Identify which cell holds the provided text, then report its (X, Y) central coordinate. 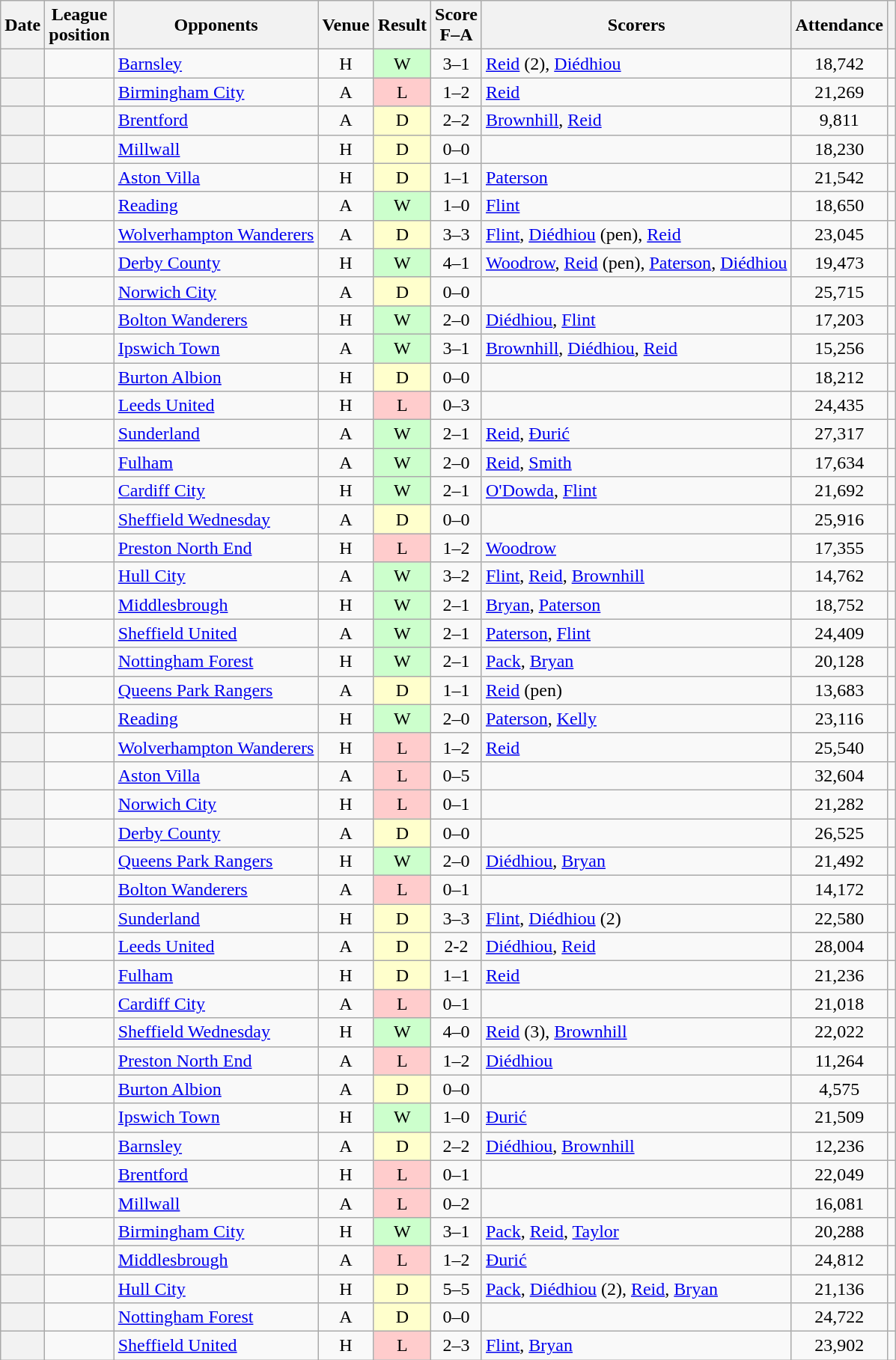
22,580 (839, 918)
15,256 (839, 348)
20,128 (839, 662)
Leagueposition (79, 25)
11,264 (839, 1061)
16,081 (839, 1203)
0–2 (457, 1203)
Opponents (216, 25)
21,692 (839, 491)
2-2 (457, 947)
20,288 (839, 1231)
Diédhiou, Bryan (636, 862)
Reid (2), Diédhiou (636, 64)
21,509 (839, 1117)
18,230 (839, 149)
0–3 (457, 406)
ScoreF–A (457, 25)
Result (402, 25)
Diédhiou (636, 1061)
O'Dowda, Flint (636, 491)
9,811 (839, 121)
Pack, Reid, Taylor (636, 1231)
Venue (346, 25)
Reid (3), Brownhill (636, 1032)
Reid (pen) (636, 690)
21,136 (839, 1288)
25,540 (839, 747)
18,212 (839, 376)
Diédhiou, Reid (636, 947)
Paterson (636, 177)
Diédhiou, Flint (636, 320)
32,604 (839, 775)
Brownhill, Reid (636, 121)
12,236 (839, 1146)
2–3 (457, 1346)
Flint (636, 206)
Paterson, Kelly (636, 719)
23,902 (839, 1346)
14,762 (839, 576)
Flint, Reid, Brownhill (636, 576)
Flint, Diédhiou (pen), Reid (636, 234)
5–5 (457, 1288)
Date (22, 25)
4,575 (839, 1089)
4–0 (457, 1032)
21,018 (839, 1004)
26,525 (839, 833)
Flint, Diédhiou (2) (636, 918)
17,634 (839, 463)
Bryan, Paterson (636, 605)
Pack, Bryan (636, 662)
24,409 (839, 633)
22,022 (839, 1032)
22,049 (839, 1174)
13,683 (839, 690)
23,116 (839, 719)
24,812 (839, 1260)
Brownhill, Diédhiou, Reid (636, 348)
18,752 (839, 605)
Attendance (839, 25)
21,492 (839, 862)
19,473 (839, 263)
21,542 (839, 177)
14,172 (839, 890)
17,203 (839, 320)
Diédhiou, Brownhill (636, 1146)
18,650 (839, 206)
Reid, Smith (636, 463)
Woodrow (636, 548)
Pack, Diédhiou (2), Reid, Bryan (636, 1288)
24,435 (839, 406)
21,269 (839, 92)
27,317 (839, 434)
Flint, Bryan (636, 1346)
Scorers (636, 25)
Paterson, Flint (636, 633)
17,355 (839, 548)
21,236 (839, 975)
Woodrow, Reid (pen), Paterson, Diédhiou (636, 263)
28,004 (839, 947)
25,715 (839, 291)
25,916 (839, 519)
24,722 (839, 1317)
3–2 (457, 576)
23,045 (839, 234)
Reid, Đurić (636, 434)
4–1 (457, 263)
0–5 (457, 775)
21,282 (839, 804)
18,742 (839, 64)
